Pinpoint the cell where the given text exists, returning its [x, y] midpoint coordinate. 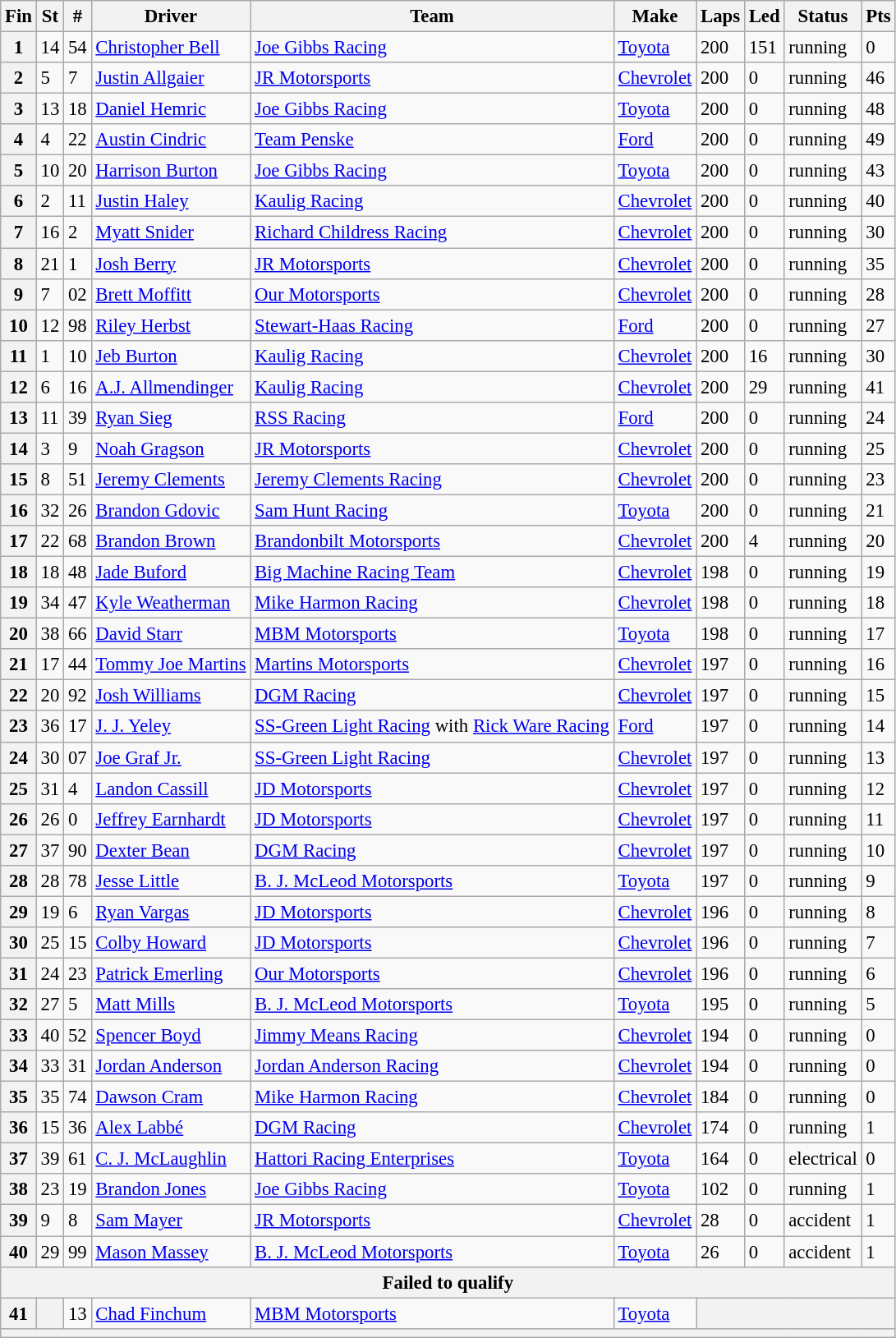
electrical [823, 1159]
SS-Green Light Racing [432, 757]
Hattori Racing Enterprises [432, 1159]
Stewart-Haas Racing [432, 325]
Pts [879, 16]
99 [77, 1252]
195 [721, 1005]
St [49, 16]
Harrison Burton [171, 171]
Myatt Snider [171, 232]
Riley Herbst [171, 325]
Sam Hunt Racing [432, 510]
54 [77, 48]
47 [77, 603]
Jeb Burton [171, 356]
92 [77, 696]
Jesse Little [171, 881]
Chad Finchum [171, 1313]
SS-Green Light Racing with Rick Ware Racing [432, 727]
174 [721, 1128]
Big Machine Racing Team [432, 572]
61 [77, 1159]
Team Penske [432, 140]
07 [77, 757]
Alex Labbé [171, 1128]
66 [77, 634]
J. J. Yeley [171, 727]
Jeremy Clements [171, 480]
Sam Mayer [171, 1221]
# [77, 16]
Justin Allgaier [171, 78]
Brandonbilt Motorsports [432, 541]
Jordan Anderson [171, 1066]
Matt Mills [171, 1005]
90 [77, 850]
Justin Haley [171, 201]
C. J. McLaughlin [171, 1159]
Mason Massey [171, 1252]
Josh Williams [171, 696]
102 [721, 1190]
Jordan Anderson Racing [432, 1066]
52 [77, 1036]
Failed to qualify [448, 1282]
Jeremy Clements Racing [432, 480]
Joe Graf Jr. [171, 757]
Martins Motorsports [432, 664]
02 [77, 294]
Spencer Boyd [171, 1036]
Jade Buford [171, 572]
Fin [19, 16]
Dawson Cram [171, 1097]
Tommy Joe Martins [171, 664]
43 [879, 171]
Josh Berry [171, 264]
68 [77, 541]
Team [432, 16]
49 [879, 140]
Ryan Vargas [171, 912]
Brandon Jones [171, 1190]
RSS Racing [432, 418]
A.J. Allmendinger [171, 387]
46 [879, 78]
Make [655, 16]
Kyle Weatherman [171, 603]
Austin Cindric [171, 140]
164 [721, 1159]
Christopher Bell [171, 48]
Ryan Sieg [171, 418]
Landon Cassill [171, 789]
Daniel Hemric [171, 109]
Noah Gragson [171, 448]
Richard Childress Racing [432, 232]
74 [77, 1097]
Jeffrey Earnhardt [171, 819]
Brett Moffitt [171, 294]
Dexter Bean [171, 850]
151 [764, 48]
51 [77, 480]
Driver [171, 16]
184 [721, 1097]
98 [77, 325]
Colby Howard [171, 943]
Status [823, 16]
Laps [721, 16]
Jimmy Means Racing [432, 1036]
Led [764, 16]
44 [77, 664]
David Starr [171, 634]
78 [77, 881]
Brandon Brown [171, 541]
Brandon Gdovic [171, 510]
Patrick Emerling [171, 973]
